Find where the given text appears and provide that cell's center as (x, y) coordinate. 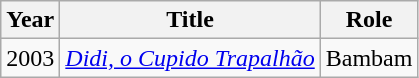
Role (369, 20)
2003 (30, 58)
Year (30, 20)
Title (190, 20)
Didi, o Cupido Trapalhão (190, 58)
Bambam (369, 58)
